Identify which cell holds the provided text, then report its [x, y] central coordinate. 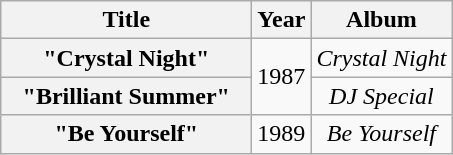
"Brilliant Summer" [126, 96]
1987 [282, 77]
DJ Special [382, 96]
Album [382, 20]
"Be Yourself" [126, 134]
Be Yourself [382, 134]
"Crystal Night" [126, 58]
Crystal Night [382, 58]
Title [126, 20]
1989 [282, 134]
Year [282, 20]
